Provide the [X, Y] coordinate of the cell's center where the given text is located.  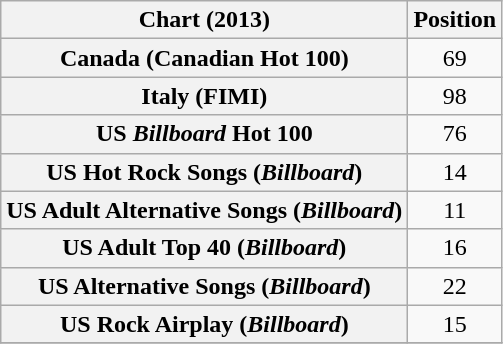
US Hot Rock Songs (Billboard) [204, 172]
15 [455, 324]
Canada (Canadian Hot 100) [204, 58]
22 [455, 286]
Chart (2013) [204, 20]
11 [455, 210]
Position [455, 20]
14 [455, 172]
98 [455, 96]
69 [455, 58]
US Adult Alternative Songs (Billboard) [204, 210]
US Billboard Hot 100 [204, 134]
76 [455, 134]
16 [455, 248]
US Rock Airplay (Billboard) [204, 324]
US Adult Top 40 (Billboard) [204, 248]
Italy (FIMI) [204, 96]
US Alternative Songs (Billboard) [204, 286]
